Locate the cell with the specified text and output its [x, y] center coordinate. 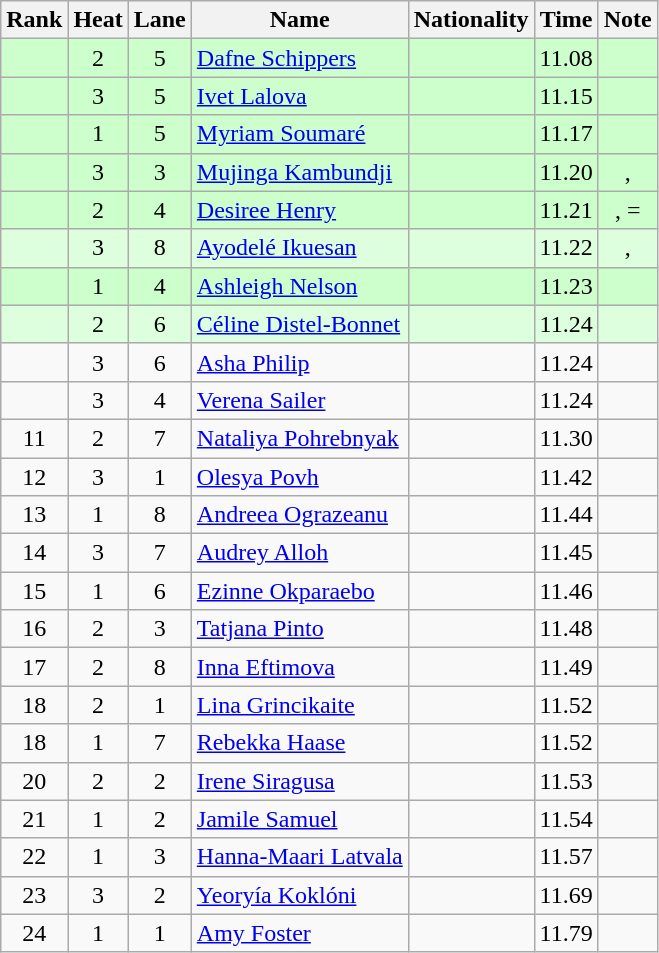
23 [34, 895]
11.49 [566, 667]
11.57 [566, 857]
Inna Eftimova [300, 667]
Audrey Alloh [300, 553]
Yeoryía Koklóni [300, 895]
Time [566, 20]
12 [34, 477]
Ivet Lalova [300, 96]
Note [628, 20]
20 [34, 781]
Andreea Ograzeanu [300, 515]
Hanna-Maari Latvala [300, 857]
13 [34, 515]
11.21 [566, 210]
Céline Distel-Bonnet [300, 324]
Myriam Soumaré [300, 134]
11.45 [566, 553]
Desiree Henry [300, 210]
Ayodelé Ikuesan [300, 248]
Jamile Samuel [300, 819]
Rebekka Haase [300, 743]
11.42 [566, 477]
11.20 [566, 172]
11.22 [566, 248]
11.08 [566, 58]
11 [34, 438]
, = [628, 210]
21 [34, 819]
11.15 [566, 96]
16 [34, 629]
Amy Foster [300, 933]
11.79 [566, 933]
Verena Sailer [300, 400]
11.53 [566, 781]
Lina Grincikaite [300, 705]
Tatjana Pinto [300, 629]
11.23 [566, 286]
Ezinne Okparaebo [300, 591]
11.54 [566, 819]
15 [34, 591]
Olesya Povh [300, 477]
Heat [98, 20]
Mujinga Kambundji [300, 172]
11.69 [566, 895]
24 [34, 933]
11.30 [566, 438]
17 [34, 667]
Ashleigh Nelson [300, 286]
11.48 [566, 629]
Name [300, 20]
Nationality [471, 20]
22 [34, 857]
Dafne Schippers [300, 58]
11.46 [566, 591]
Nataliya Pohrebnyak [300, 438]
Asha Philip [300, 362]
Lane [160, 20]
Irene Siragusa [300, 781]
11.17 [566, 134]
11.44 [566, 515]
14 [34, 553]
Rank [34, 20]
